Output the [X, Y] coordinate of the center of the cell containing the given text.  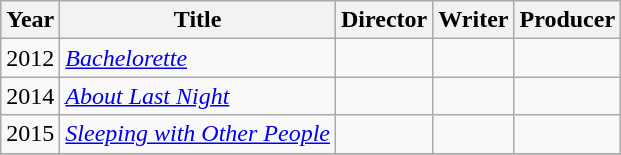
Bachelorette [198, 58]
Year [30, 20]
Writer [474, 20]
2012 [30, 58]
2014 [30, 96]
Director [384, 20]
Sleeping with Other People [198, 134]
2015 [30, 134]
About Last Night [198, 96]
Title [198, 20]
Producer [568, 20]
